Return (X, Y) of the center of cell containing provided text 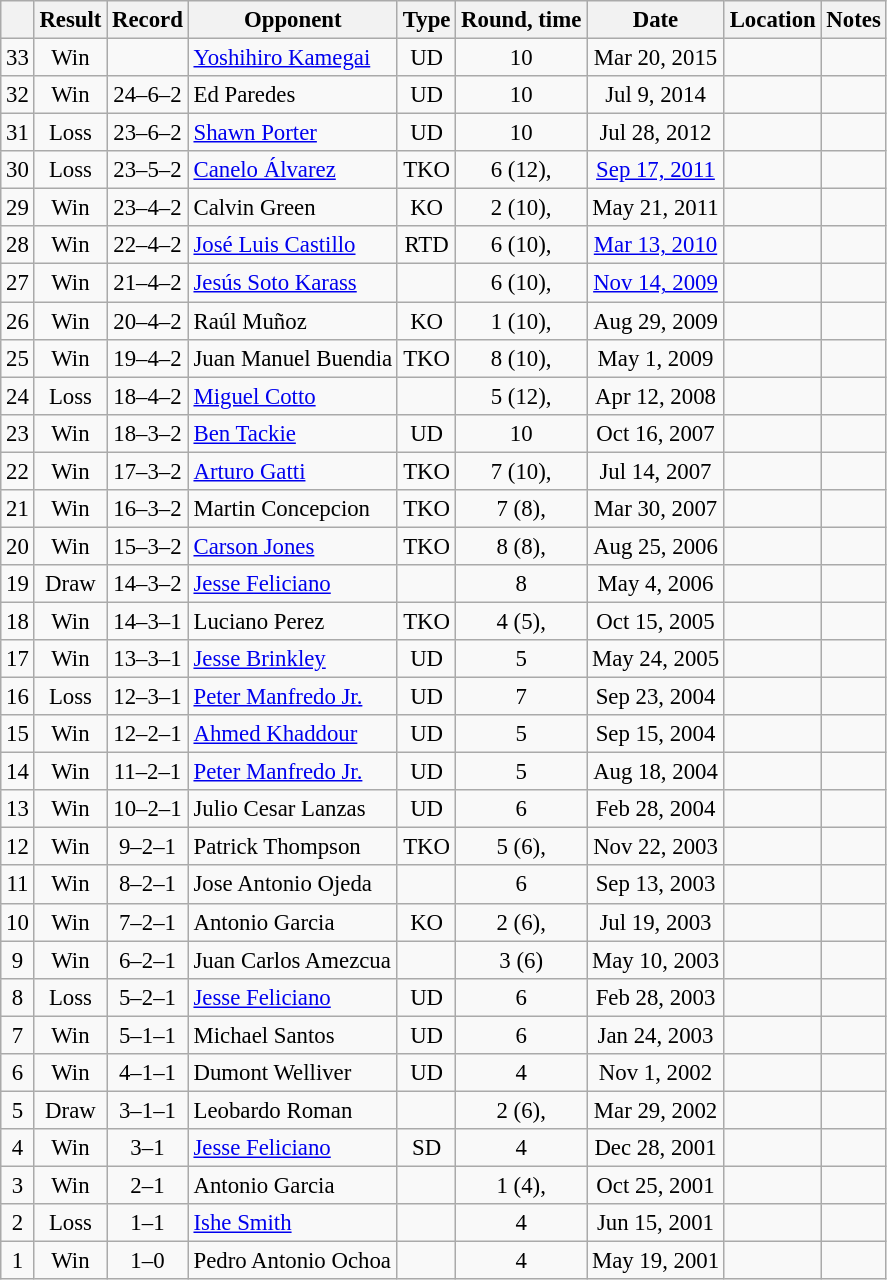
Juan Carlos Amezcua (292, 960)
31 (18, 133)
21–4–2 (148, 283)
Patrick Thompson (292, 847)
20 (18, 546)
11 (18, 885)
May 1, 2009 (656, 358)
Pedro Antonio Ochoa (292, 1261)
Yoshihiro Kamegai (292, 58)
Nov 22, 2003 (656, 847)
15–3–2 (148, 546)
21 (18, 509)
Ishe Smith (292, 1223)
10–2–1 (148, 809)
Opponent (292, 20)
Feb 28, 2003 (656, 997)
Dec 28, 2001 (656, 1148)
28 (18, 245)
Oct 16, 2007 (656, 433)
27 (18, 283)
18–4–2 (148, 396)
18–3–2 (148, 433)
15 (18, 734)
6–2–1 (148, 960)
Juan Manuel Buendia (292, 358)
9–2–1 (148, 847)
1–0 (148, 1261)
7 (8), (522, 509)
4 (5), (522, 621)
Mar 29, 2002 (656, 1110)
14–3–1 (148, 621)
Nov 14, 2009 (656, 283)
23 (18, 433)
Canelo Álvarez (292, 170)
Mar 20, 2015 (656, 58)
May 19, 2001 (656, 1261)
Ahmed Khaddour (292, 734)
2–1 (148, 1185)
Notes (854, 20)
23–6–2 (148, 133)
5–2–1 (148, 997)
Jul 14, 2007 (656, 471)
8 (10), (522, 358)
4–1–1 (148, 1073)
SD (426, 1148)
Martin Concepcion (292, 509)
23–4–2 (148, 208)
14 (18, 772)
Feb 28, 2004 (656, 809)
José Luis Castillo (292, 245)
19–4–2 (148, 358)
7–2–1 (148, 922)
12 (18, 847)
May 21, 2011 (656, 208)
Jose Antonio Ojeda (292, 885)
17 (18, 659)
6 (12), (522, 170)
Raúl Muñoz (292, 321)
Mar 30, 2007 (656, 509)
3 (18, 1185)
Sep 15, 2004 (656, 734)
2 (10), (522, 208)
30 (18, 170)
12–2–1 (148, 734)
Jul 28, 2012 (656, 133)
Arturo Gatti (292, 471)
Aug 18, 2004 (656, 772)
19 (18, 584)
22–4–2 (148, 245)
Round, time (522, 20)
16–3–2 (148, 509)
Dumont Welliver (292, 1073)
Miguel Cotto (292, 396)
32 (18, 95)
Type (426, 20)
7 (10), (522, 471)
Result (70, 20)
Calvin Green (292, 208)
29 (18, 208)
3–1 (148, 1148)
13–3–1 (148, 659)
14–3–2 (148, 584)
2 (18, 1223)
12–3–1 (148, 697)
18 (18, 621)
26 (18, 321)
Jun 15, 2001 (656, 1223)
24 (18, 396)
11–2–1 (148, 772)
Mar 13, 2010 (656, 245)
5 (12), (522, 396)
Aug 25, 2006 (656, 546)
20–4–2 (148, 321)
1–1 (148, 1223)
May 4, 2006 (656, 584)
Ben Tackie (292, 433)
33 (18, 58)
Apr 12, 2008 (656, 396)
Record (148, 20)
1 (4), (522, 1185)
5–1–1 (148, 1035)
23–5–2 (148, 170)
Sep 23, 2004 (656, 697)
5 (6), (522, 847)
Aug 29, 2009 (656, 321)
3 (6) (522, 960)
Jan 24, 2003 (656, 1035)
24–6–2 (148, 95)
Oct 15, 2005 (656, 621)
8–2–1 (148, 885)
13 (18, 809)
Ed Paredes (292, 95)
17–3–2 (148, 471)
1 (18, 1261)
RTD (426, 245)
Location (772, 20)
May 24, 2005 (656, 659)
Luciano Perez (292, 621)
Date (656, 20)
Jesse Brinkley (292, 659)
1 (10), (522, 321)
Jul 9, 2014 (656, 95)
Julio Cesar Lanzas (292, 809)
9 (18, 960)
Sep 13, 2003 (656, 885)
22 (18, 471)
Nov 1, 2002 (656, 1073)
16 (18, 697)
25 (18, 358)
Jesús Soto Karass (292, 283)
Carson Jones (292, 546)
Oct 25, 2001 (656, 1185)
3–1–1 (148, 1110)
Jul 19, 2003 (656, 922)
Michael Santos (292, 1035)
Leobardo Roman (292, 1110)
8 (8), (522, 546)
Sep 17, 2011 (656, 170)
May 10, 2003 (656, 960)
Shawn Porter (292, 133)
